Locate the cell with the specified text and output its [X, Y] center coordinate. 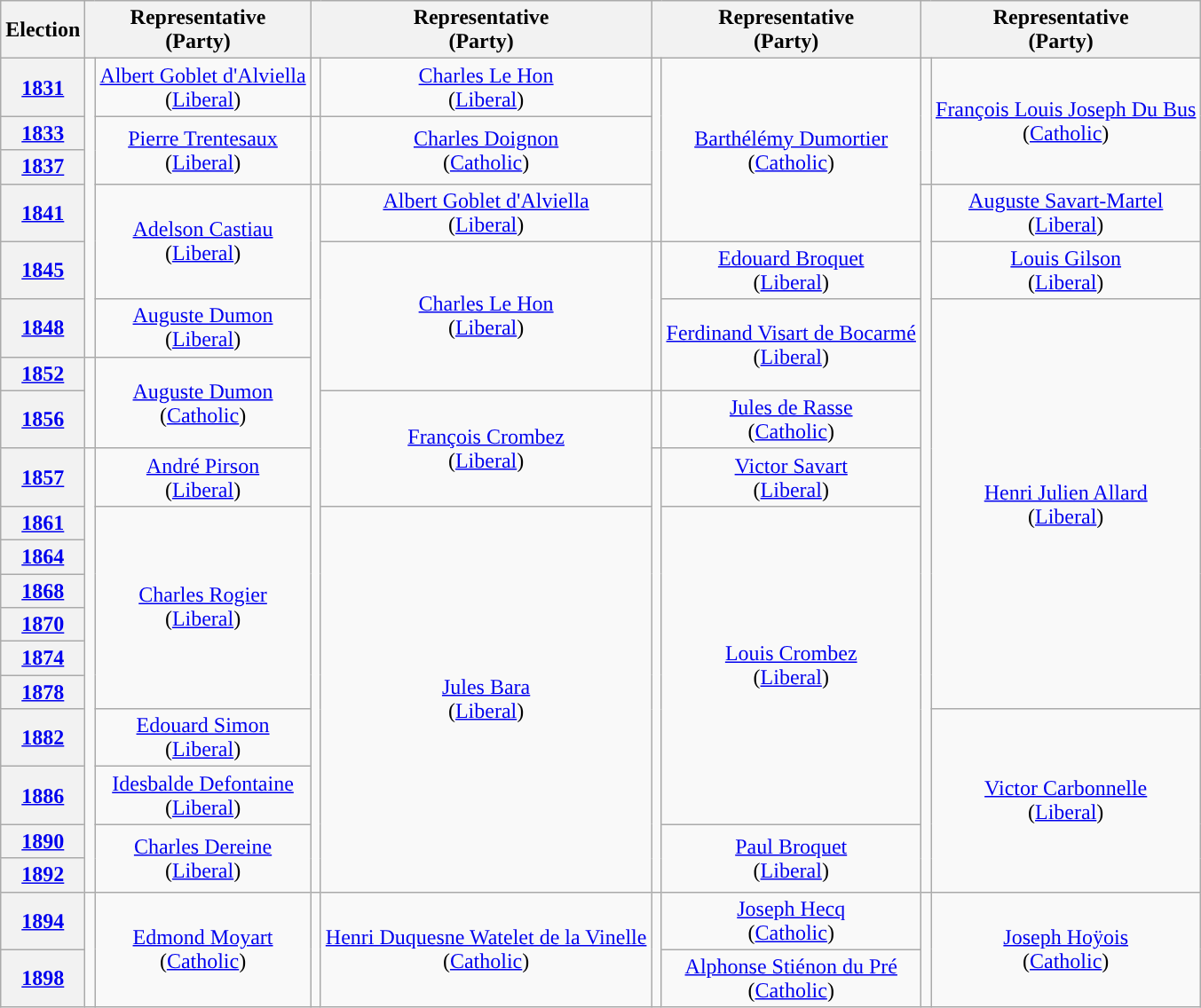
François Louis Joseph Du Bus(Catholic) [1065, 121]
1848 [43, 328]
André Pirson(Liberal) [202, 477]
1882 [43, 738]
Auguste Savart-Martel(Liberal) [1065, 213]
1841 [43, 213]
Adelson Castiau(Liberal) [202, 241]
Henri Julien Allard(Liberal) [1065, 504]
1868 [43, 590]
1864 [43, 556]
Joseph Hoÿois(Catholic) [1065, 949]
Jules de Rasse(Catholic) [791, 419]
1874 [43, 658]
1892 [43, 875]
Louis Crombez(Liberal) [791, 665]
Edmond Moyart(Catholic) [202, 949]
1890 [43, 841]
1898 [43, 978]
Henri Duquesne Watelet de la Vinelle(Catholic) [486, 949]
1878 [43, 692]
Barthélémy Dumortier(Catholic) [791, 150]
1833 [43, 133]
Charles Rogier(Liberal) [202, 607]
Paul Broquet(Liberal) [791, 858]
1857 [43, 477]
Ferdinand Visart de Bocarmé(Liberal) [791, 344]
Alphonse Stiénon du Pré(Catholic) [791, 978]
Charles Dereine(Liberal) [202, 858]
Edouard Simon(Liberal) [202, 738]
1886 [43, 795]
1831 [43, 87]
Victor Savart(Liberal) [791, 477]
Election [43, 30]
1856 [43, 419]
François Crombez(Liberal) [486, 448]
Pierre Trentesaux(Liberal) [202, 150]
1837 [43, 167]
1852 [43, 374]
Jules Bara(Liberal) [486, 699]
Charles Doignon(Catholic) [486, 150]
Joseph Hecq(Catholic) [791, 921]
Auguste Dumon(Catholic) [202, 403]
1894 [43, 921]
Auguste Dumon(Liberal) [202, 328]
Edouard Broquet(Liberal) [791, 270]
1845 [43, 270]
Louis Gilson(Liberal) [1065, 270]
1870 [43, 625]
Victor Carbonnelle(Liberal) [1065, 800]
Idesbalde Defontaine(Liberal) [202, 795]
1861 [43, 523]
